For the text-containing cell, return its midpoint in [x, y] coordinate format. 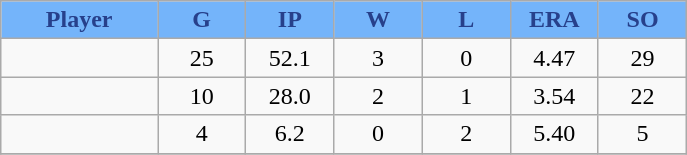
W [378, 20]
6.2 [290, 134]
28.0 [290, 96]
1 [466, 96]
52.1 [290, 58]
ERA [554, 20]
SO [642, 20]
3.54 [554, 96]
Player [80, 20]
22 [642, 96]
IP [290, 20]
L [466, 20]
4 [202, 134]
3 [378, 58]
10 [202, 96]
25 [202, 58]
G [202, 20]
5.40 [554, 134]
4.47 [554, 58]
29 [642, 58]
5 [642, 134]
